Scan for the cell matching the given text and deliver its [X, Y] coordinate at center. 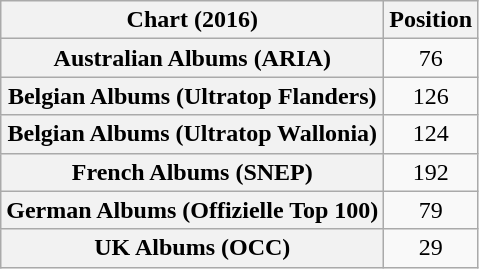
192 [431, 172]
29 [431, 248]
124 [431, 134]
Position [431, 20]
UK Albums (OCC) [192, 248]
French Albums (SNEP) [192, 172]
76 [431, 58]
Australian Albums (ARIA) [192, 58]
German Albums (Offizielle Top 100) [192, 210]
Chart (2016) [192, 20]
126 [431, 96]
Belgian Albums (Ultratop Flanders) [192, 96]
79 [431, 210]
Belgian Albums (Ultratop Wallonia) [192, 134]
